From the cell containing the given text, extract its center point as (X, Y) coordinate. 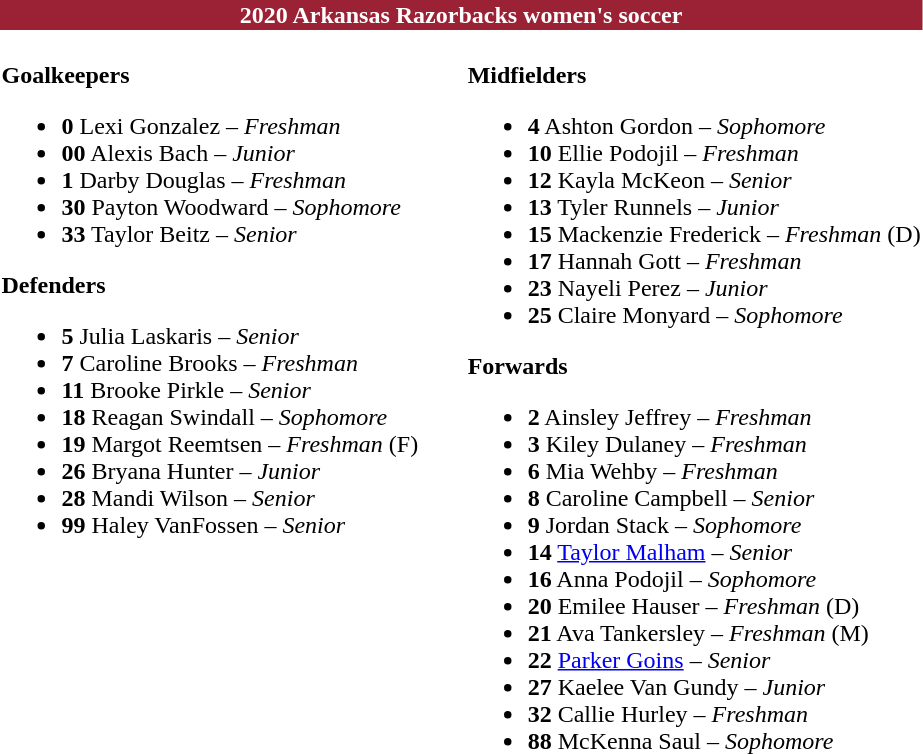
2020 Arkansas Razorbacks women's soccer (461, 15)
